Pinpoint the cell where the given text exists, returning its [x, y] midpoint coordinate. 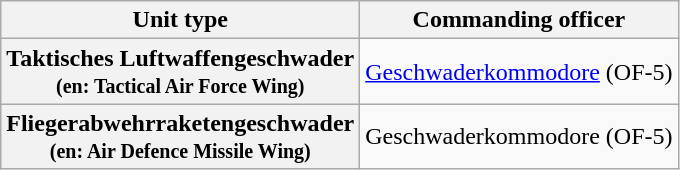
Taktisches Luftwaffengeschwader(en: Tactical Air Force Wing) [180, 72]
Fliegerabwehrraketengeschwader(en: Air Defence Missile Wing) [180, 136]
Unit type [180, 20]
Commanding officer [519, 20]
